For the text-containing cell, return its midpoint in (X, Y) coordinate format. 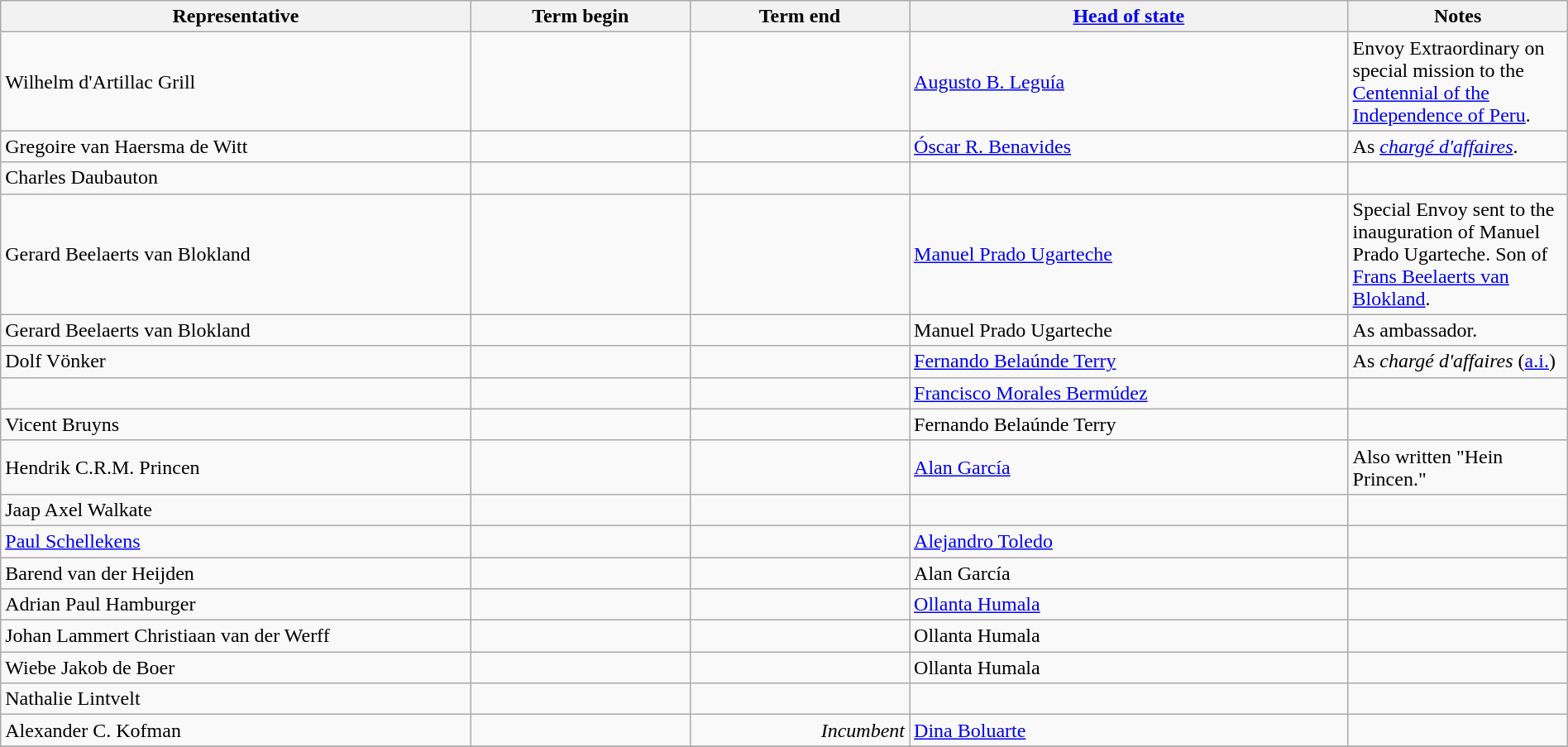
Francisco Morales Bermúdez (1130, 393)
Dina Boluarte (1130, 730)
Hendrik C.R.M. Princen (236, 467)
Dolf Vönker (236, 362)
Term end (799, 17)
Adrian Paul Hamburger (236, 605)
Vicent Bruyns (236, 424)
Representative (236, 17)
Barend van der Heijden (236, 573)
Wilhelm d'Artillac Grill (236, 81)
Alexander C. Kofman (236, 730)
Paul Schellekens (236, 541)
As chargé d'affaires (a.i.) (1457, 362)
Also written "Hein Princen." (1457, 467)
As chargé d'affaires. (1457, 146)
Johan Lammert Christiaan van der Werff (236, 636)
Gregoire van Haersma de Witt (236, 146)
Augusto B. Leguía (1130, 81)
Jaap Axel Walkate (236, 510)
Term begin (581, 17)
Charles Daubauton (236, 178)
Incumbent (799, 730)
Nathalie Lintvelt (236, 699)
Alejandro Toledo (1130, 541)
Special Envoy sent to the inauguration of Manuel Prado Ugarteche. Son of Frans Beelaerts van Blokland. (1457, 254)
Notes (1457, 17)
Envoy Extraordinary on special mission to the Centennial of the Independence of Peru. (1457, 81)
Óscar R. Benavides (1130, 146)
Wiebe Jakob de Boer (236, 668)
Head of state (1130, 17)
As ambassador. (1457, 330)
